Determine the [X, Y] coordinate at the center of the cell enclosing the given text.  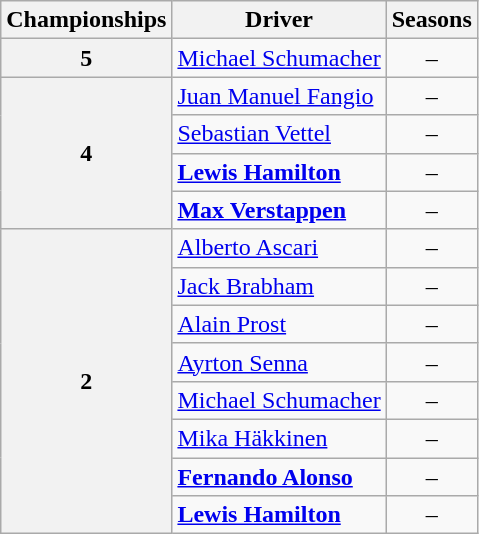
Ayrton Senna [279, 362]
Max Verstappen [279, 210]
Driver [279, 20]
Mika Häkkinen [279, 438]
2 [86, 381]
5 [86, 58]
Championships [86, 20]
Alain Prost [279, 324]
4 [86, 153]
Sebastian Vettel [279, 134]
Juan Manuel Fangio [279, 96]
Seasons [432, 20]
Fernando Alonso [279, 477]
Alberto Ascari [279, 248]
Jack Brabham [279, 286]
